Capture the cell that displays the provided text and extract its (X, Y) central coordinate. 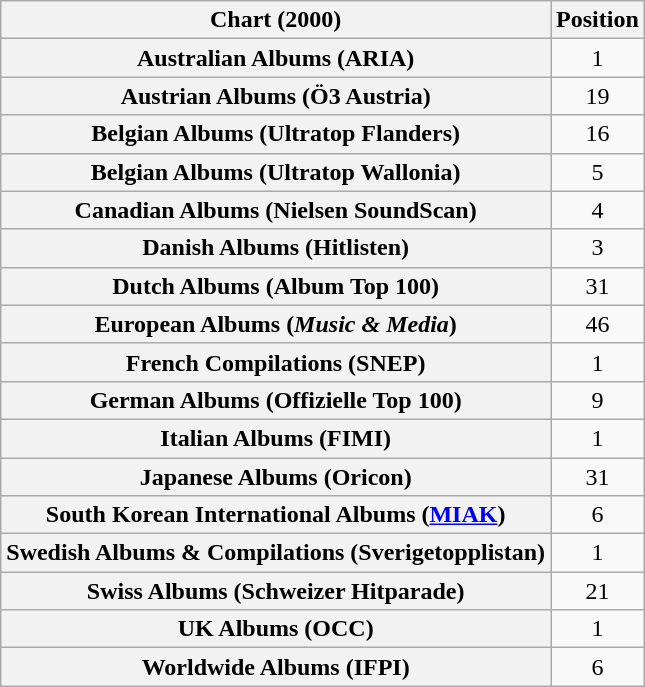
French Compilations (SNEP) (276, 362)
Japanese Albums (Oricon) (276, 477)
Swedish Albums & Compilations (Sverigetopplistan) (276, 553)
Austrian Albums (Ö3 Austria) (276, 96)
Australian Albums (ARIA) (276, 58)
South Korean International Albums (MIAK) (276, 515)
3 (598, 248)
Danish Albums (Hitlisten) (276, 248)
21 (598, 591)
Belgian Albums (Ultratop Wallonia) (276, 172)
Dutch Albums (Album Top 100) (276, 286)
Chart (2000) (276, 20)
Swiss Albums (Schweizer Hitparade) (276, 591)
Belgian Albums (Ultratop Flanders) (276, 134)
Italian Albums (FIMI) (276, 438)
9 (598, 400)
5 (598, 172)
UK Albums (OCC) (276, 629)
Position (598, 20)
Canadian Albums (Nielsen SoundScan) (276, 210)
Worldwide Albums (IFPI) (276, 667)
46 (598, 324)
16 (598, 134)
19 (598, 96)
4 (598, 210)
German Albums (Offizielle Top 100) (276, 400)
European Albums (Music & Media) (276, 324)
